Detect which cell encompasses the target text, then output its [x, y] center coordinate. 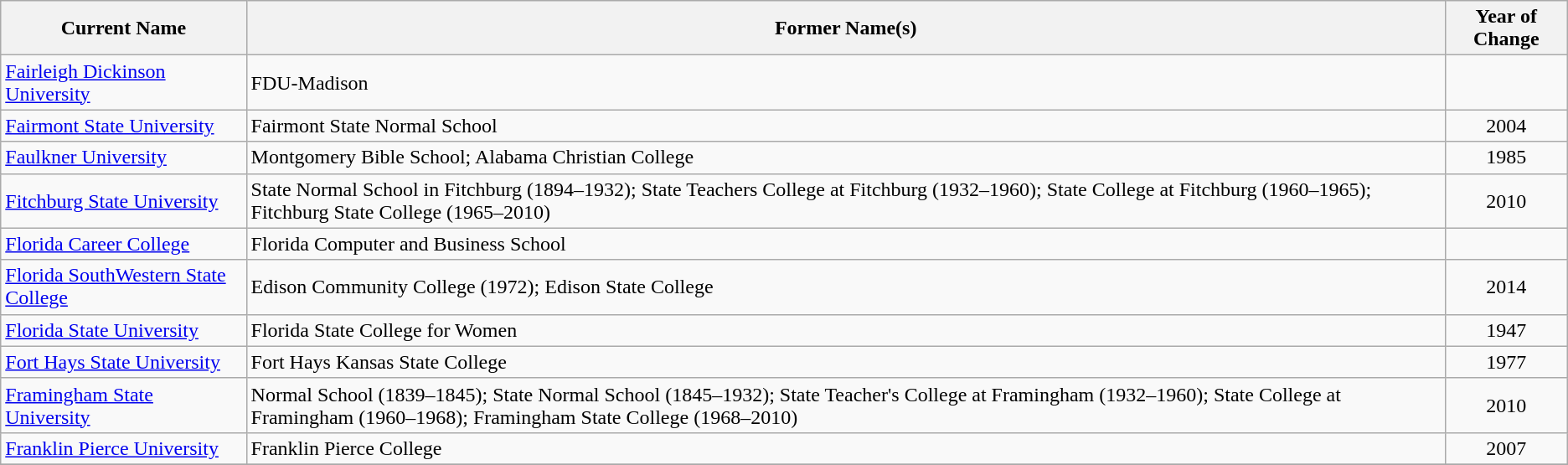
Florida Career College [124, 244]
1977 [1506, 362]
Florida Computer and Business School [846, 244]
Fort Hays Kansas State College [846, 362]
Fairmont State Normal School [846, 126]
2014 [1506, 287]
Former Name(s) [846, 28]
Fort Hays State University [124, 362]
Franklin Pierce University [124, 448]
Franklin Pierce College [846, 448]
1985 [1506, 158]
Fitchburg State University [124, 201]
Montgomery Bible School; Alabama Christian College [846, 158]
Florida SouthWestern State College [124, 287]
2004 [1506, 126]
Faulkner University [124, 158]
Florida State University [124, 330]
Current Name [124, 28]
1947 [1506, 330]
Fairleigh Dickinson University [124, 82]
FDU-Madison [846, 82]
Framingham State University [124, 406]
2007 [1506, 448]
Florida State College for Women [846, 330]
Edison Community College (1972); Edison State College [846, 287]
Year of Change [1506, 28]
Fairmont State University [124, 126]
